Provide the (x, y) coordinate of the cell's center where the given text is located.  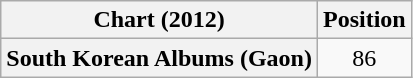
Chart (2012) (160, 20)
Position (364, 20)
South Korean Albums (Gaon) (160, 58)
86 (364, 58)
